For the text-containing cell, return its midpoint in [x, y] coordinate format. 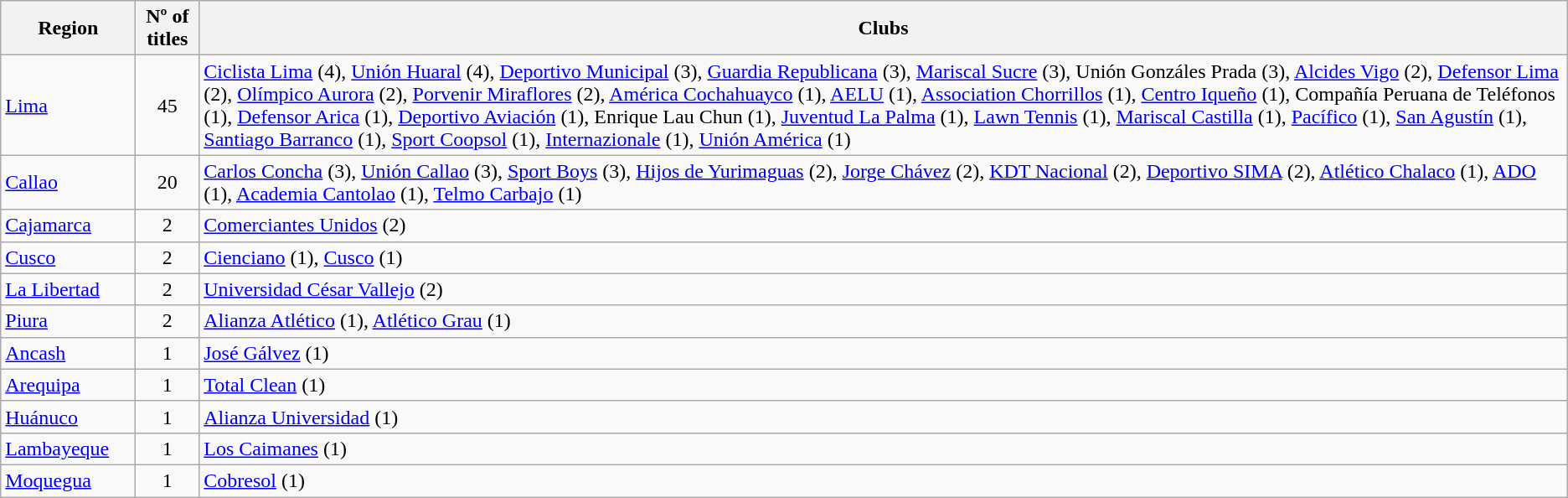
Clubs [884, 29]
Comerciantes Unidos (2) [884, 226]
Los Caimanes (1) [884, 449]
Cusco [69, 257]
Alianza Atlético (1), Atlético Grau (1) [884, 321]
Huánuco [69, 417]
Lima [69, 106]
Lambayeque [69, 449]
Cajamarca [69, 226]
Arequipa [69, 385]
45 [168, 106]
José Gálvez (1) [884, 353]
Alianza Universidad (1) [884, 417]
La Libertad [69, 289]
Callao [69, 183]
Total Clean (1) [884, 385]
Piura [69, 321]
Universidad César Vallejo (2) [884, 289]
Nº of titles [168, 29]
Ancash [69, 353]
Moquegua [69, 480]
Region [69, 29]
Cobresol (1) [884, 480]
Cienciano (1), Cusco (1) [884, 257]
20 [168, 183]
